Return the [x, y] coordinate for the center point of the cell that contains the specified text.  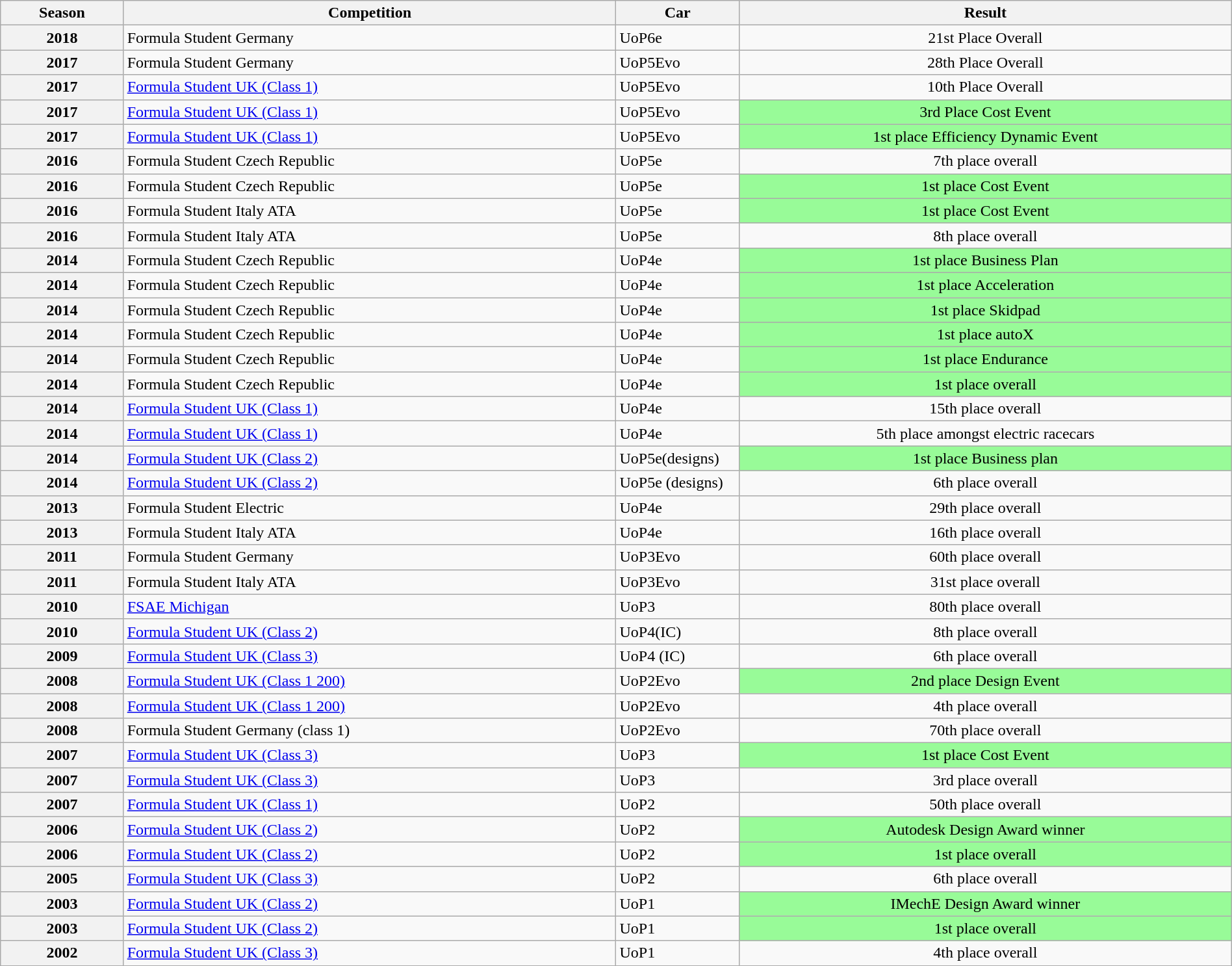
UoP6e [677, 38]
31st place overall [985, 582]
IMechE Design Award winner [985, 904]
16th place overall [985, 532]
3rd place overall [985, 780]
2018 [62, 38]
28th Place Overall [985, 62]
50th place overall [985, 805]
1st place Acceleration [985, 285]
UoP5e(designs) [677, 458]
1st place Endurance [985, 359]
FSAE Michigan [370, 607]
Formula Student Germany (class 1) [370, 731]
10th Place Overall [985, 87]
1st place Skidpad [985, 310]
15th place overall [985, 409]
21st Place Overall [985, 38]
UoP4 (IC) [677, 656]
UoP5e (designs) [677, 483]
70th place overall [985, 731]
Autodesk Design Award winner [985, 829]
1st place Efficiency Dynamic Event [985, 137]
1st place Business Plan [985, 260]
Result [985, 13]
7th place overall [985, 161]
80th place overall [985, 607]
UoP4(IC) [677, 631]
Competition [370, 13]
60th place overall [985, 557]
2005 [62, 879]
Car [677, 13]
5th place amongst electric racecars [985, 434]
3rd Place Cost Event [985, 112]
Season [62, 13]
1st place Business plan [985, 458]
2009 [62, 656]
Formula Student Electric [370, 508]
1st place autoX [985, 335]
2002 [62, 953]
29th place overall [985, 508]
2nd place Design Event [985, 681]
